Capture the cell that displays the provided text and extract its (x, y) central coordinate. 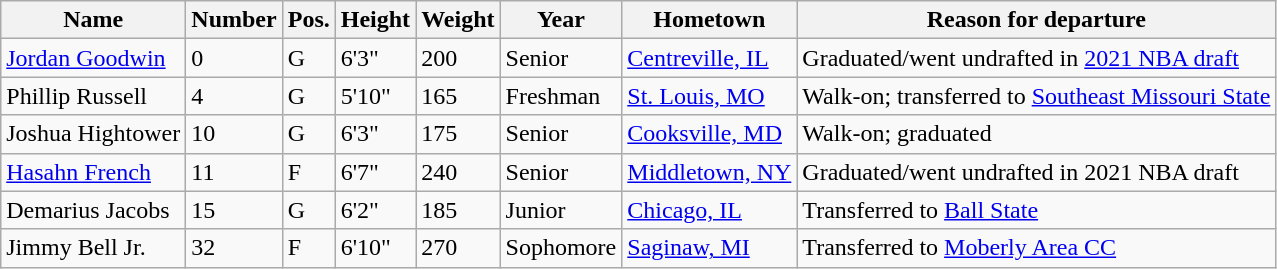
Walk-on; transferred to Southeast Missouri State (1036, 96)
270 (458, 248)
0 (234, 58)
6'2" (375, 210)
Saginaw, MI (710, 248)
Number (234, 20)
32 (234, 248)
Chicago, IL (710, 210)
Demarius Jacobs (94, 210)
Transferred to Ball State (1036, 210)
Joshua Hightower (94, 134)
Year (561, 20)
Sophomore (561, 248)
240 (458, 172)
15 (234, 210)
185 (458, 210)
Weight (458, 20)
Reason for departure (1036, 20)
Transferred to Moberly Area CC (1036, 248)
Height (375, 20)
5'10" (375, 96)
165 (458, 96)
Phillip Russell (94, 96)
Name (94, 20)
Hometown (710, 20)
6'10" (375, 248)
St. Louis, MO (710, 96)
Jimmy Bell Jr. (94, 248)
Pos. (308, 20)
Jordan Goodwin (94, 58)
200 (458, 58)
175 (458, 134)
Junior (561, 210)
Hasahn French (94, 172)
11 (234, 172)
4 (234, 96)
Centreville, IL (710, 58)
Freshman (561, 96)
Middletown, NY (710, 172)
6'7" (375, 172)
10 (234, 134)
Walk-on; graduated (1036, 134)
Cooksville, MD (710, 134)
